Extract the (X, Y) coordinate from the center of the cell holding the provided text.  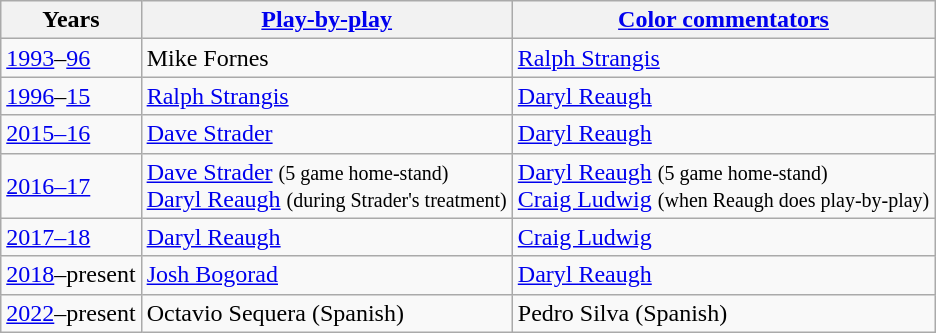
2016–17 (71, 186)
Josh Bogorad (326, 275)
Play-by-play (326, 20)
2017–18 (71, 237)
Mike Fornes (326, 58)
Craig Ludwig (724, 237)
2018–present (71, 275)
2015–16 (71, 134)
Octavio Sequera (Spanish) (326, 313)
Daryl Reaugh (5 game home-stand)Craig Ludwig (when Reaugh does play-by-play) (724, 186)
1993–96 (71, 58)
Color commentators (724, 20)
2022–present (71, 313)
Pedro Silva (Spanish) (724, 313)
Years (71, 20)
1996–15 (71, 96)
Dave Strader (326, 134)
Dave Strader (5 game home-stand)Daryl Reaugh (during Strader's treatment) (326, 186)
